Search for the cell housing the specified text and yield its (X, Y) center coordinate. 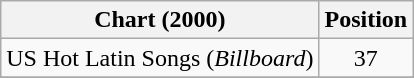
Chart (2000) (160, 20)
US Hot Latin Songs (Billboard) (160, 58)
Position (366, 20)
37 (366, 58)
